Extract the [X, Y] coordinate from the center of the cell holding the provided text.  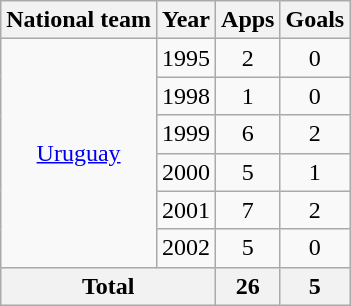
Uruguay [79, 153]
Total [108, 286]
2002 [186, 248]
1998 [186, 96]
26 [248, 286]
Goals [315, 20]
1995 [186, 58]
2001 [186, 210]
Year [186, 20]
1999 [186, 134]
Apps [248, 20]
2000 [186, 172]
National team [79, 20]
6 [248, 134]
7 [248, 210]
